Extract the (x, y) coordinate from the center of the cell holding the provided text.  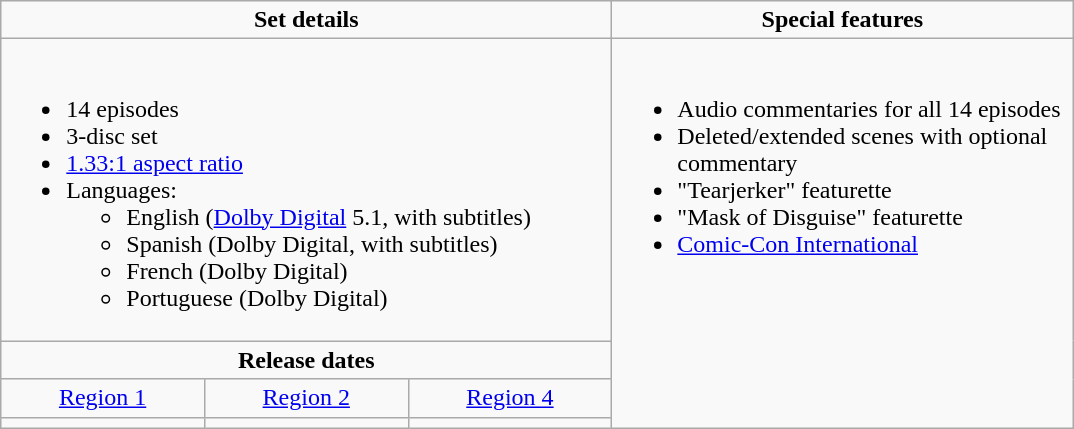
Special features (842, 20)
Set details (306, 20)
Region 1 (103, 398)
Region 2 (306, 398)
Release dates (306, 360)
Region 4 (510, 398)
